Output the [x, y] coordinate of the center of the cell containing the given text.  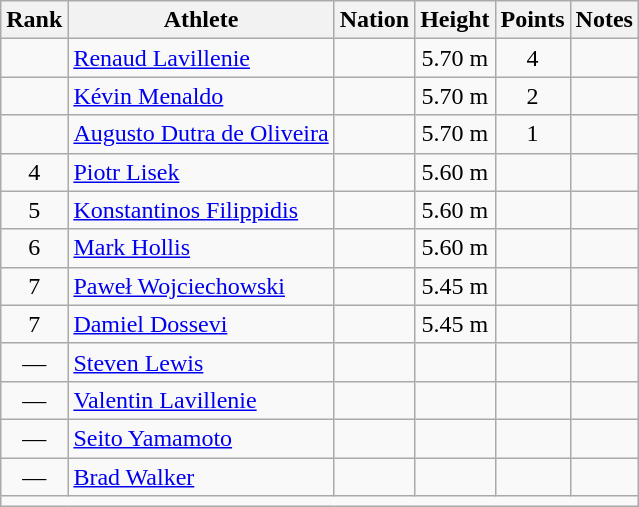
Kévin Menaldo [201, 96]
Brad Walker [201, 477]
Nation [374, 20]
Valentin Lavillenie [201, 400]
Seito Yamamoto [201, 438]
Konstantinos Filippidis [201, 210]
Piotr Lisek [201, 172]
Athlete [201, 20]
2 [532, 96]
Augusto Dutra de Oliveira [201, 134]
Paweł Wojciechowski [201, 286]
Mark Hollis [201, 248]
Steven Lewis [201, 362]
Renaud Lavillenie [201, 58]
Points [532, 20]
1 [532, 134]
6 [34, 248]
Notes [604, 20]
Rank [34, 20]
5 [34, 210]
Height [455, 20]
Damiel Dossevi [201, 324]
